Provide the [x, y] coordinate of the cell's center where the given text is located.  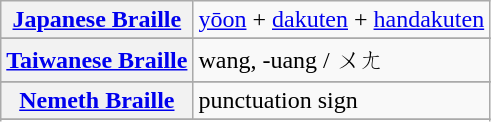
Taiwanese Braille [97, 60]
wang, -uang / ㄨㄤ [342, 60]
Nemeth Braille [97, 100]
punctuation sign [342, 100]
yōon + dakuten + handakuten [342, 20]
Japanese Braille [97, 20]
